Identify which cell holds the provided text, then report its [X, Y] central coordinate. 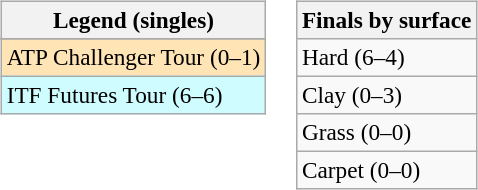
Carpet (0–0) [387, 171]
ATP Challenger Tour (0–1) [133, 57]
Hard (6–4) [387, 57]
Finals by surface [387, 20]
ITF Futures Tour (6–6) [133, 95]
Clay (0–3) [387, 95]
Grass (0–0) [387, 133]
Legend (singles) [133, 20]
